Return the (x, y) coordinate for the center point of the cell that contains the specified text.  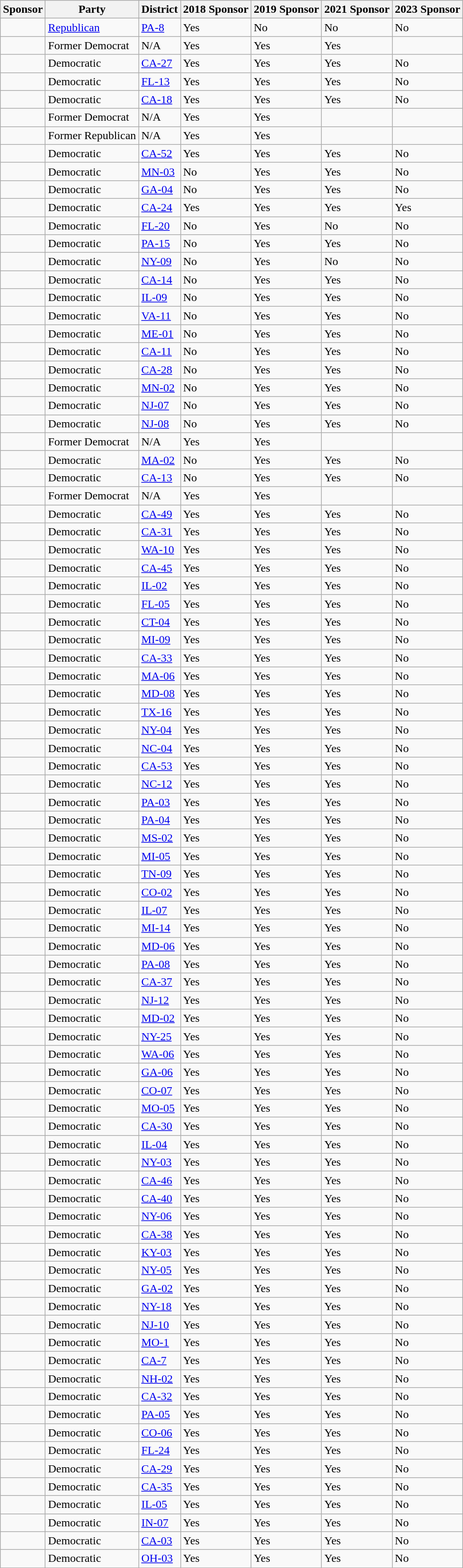
MD-08 (160, 694)
PA-03 (160, 802)
MN-02 (160, 388)
GA-04 (160, 189)
MA-02 (160, 460)
MO-05 (160, 1108)
CA-32 (160, 1397)
NJ-12 (160, 1000)
NY-18 (160, 1306)
CA-18 (160, 99)
Sponsor (23, 9)
MI-05 (160, 856)
Republican (92, 27)
CA-27 (160, 63)
CA-53 (160, 766)
2023 Sponsor (428, 9)
CO-02 (160, 892)
2018 Sponsor (216, 9)
NC-04 (160, 748)
CA-31 (160, 532)
CA-49 (160, 514)
2019 Sponsor (286, 9)
CA-30 (160, 1126)
Former Republican (92, 135)
PA-08 (160, 964)
KY-03 (160, 1252)
TN-09 (160, 874)
IL-09 (160, 298)
CA-28 (160, 370)
GA-02 (160, 1288)
CA-45 (160, 568)
MA-06 (160, 676)
FL-20 (160, 226)
FL-05 (160, 604)
NY-04 (160, 730)
CA-40 (160, 1198)
CA-52 (160, 153)
GA-06 (160, 1072)
MS-02 (160, 838)
MD-06 (160, 946)
NH-02 (160, 1379)
CA-35 (160, 1487)
NY-03 (160, 1162)
NC-12 (160, 784)
MI-14 (160, 928)
CA-33 (160, 658)
NJ-08 (160, 424)
NJ-10 (160, 1324)
MI-09 (160, 640)
NY-25 (160, 1036)
PA-04 (160, 820)
CO-07 (160, 1090)
CO-06 (160, 1433)
PA-15 (160, 244)
WA-10 (160, 550)
Party (92, 9)
FL-24 (160, 1451)
CT-04 (160, 622)
CA-46 (160, 1180)
IL-04 (160, 1144)
MN-03 (160, 171)
NY-05 (160, 1270)
NY-06 (160, 1216)
CA-24 (160, 207)
District (160, 9)
IL-05 (160, 1505)
NY-09 (160, 262)
CA-11 (160, 352)
ME-01 (160, 334)
CA-38 (160, 1234)
CA-03 (160, 1541)
2021 Sponsor (357, 9)
CA-29 (160, 1469)
CA-37 (160, 982)
MO-1 (160, 1342)
MD-02 (160, 1018)
TX-16 (160, 712)
IN-07 (160, 1523)
PA-8 (160, 27)
WA-06 (160, 1054)
PA-05 (160, 1415)
NJ-07 (160, 406)
CA-14 (160, 280)
OH-03 (160, 1559)
VA-11 (160, 316)
FL-13 (160, 81)
CA-7 (160, 1360)
IL-07 (160, 910)
IL-02 (160, 586)
CA-13 (160, 478)
